Return the [x, y] coordinate for the center point of the cell that contains the specified text.  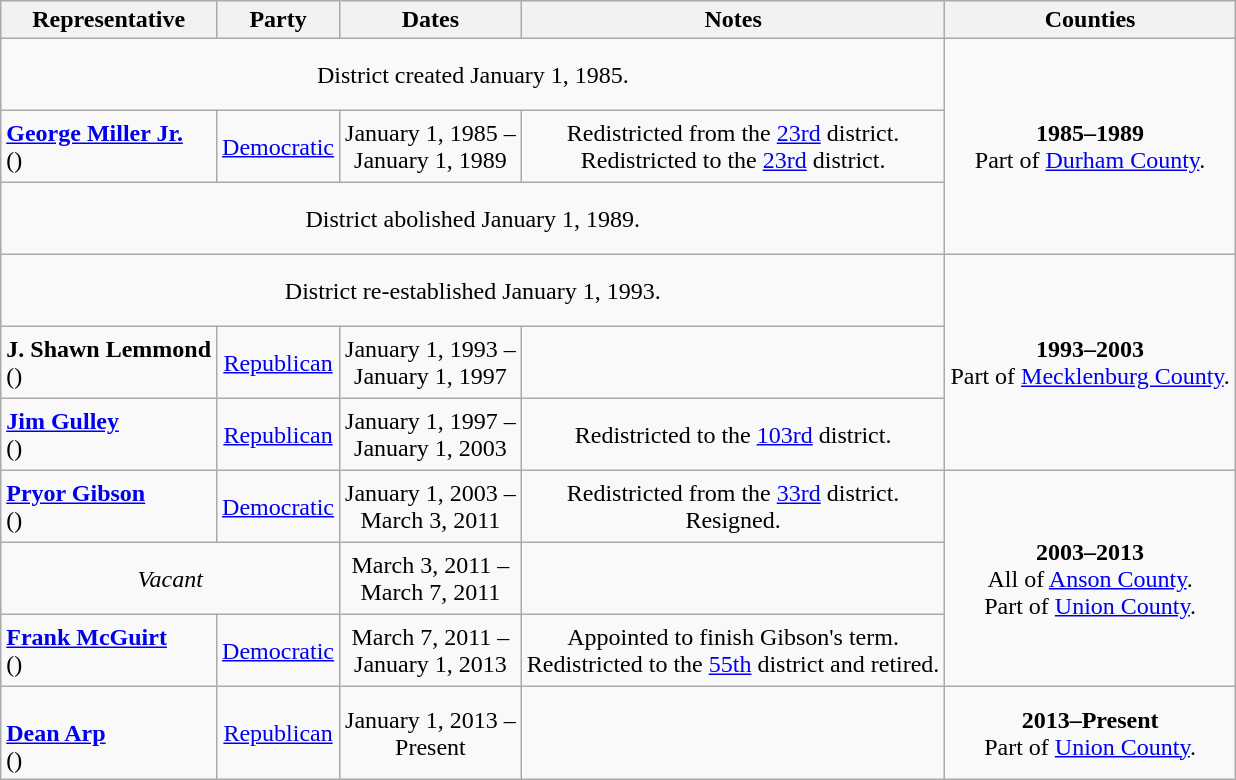
Frank McGuirt() [109, 651]
March 7, 2011 – January 1, 2013 [431, 651]
Redistricted from the 23rd district. Redistricted to the 23rd district. [733, 147]
Pryor Gibson() [109, 507]
1993–2003 Part of Mecklenburg County. [1090, 363]
District re-established January 1, 1993. [473, 291]
Dean Arp() [109, 733]
Counties [1090, 20]
George Miller Jr.() [109, 147]
2013–Present Part of Union County. [1090, 733]
Redistricted to the 103rd district. [733, 435]
Redistricted from the 33rd district. Resigned. [733, 507]
January 1, 2013 – Present [431, 733]
Dates [431, 20]
Notes [733, 20]
March 3, 2011 – March 7, 2011 [431, 579]
1985–1989 Part of Durham County. [1090, 147]
Appointed to finish Gibson's term. Redistricted to the 55th district and retired. [733, 651]
January 1, 1993 – January 1, 1997 [431, 363]
J. Shawn Lemmond() [109, 363]
Vacant [170, 579]
January 1, 2003 – March 3, 2011 [431, 507]
January 1, 1985 – January 1, 1989 [431, 147]
January 1, 1997 – January 1, 2003 [431, 435]
District abolished January 1, 1989. [473, 219]
Jim Gulley() [109, 435]
Representative [109, 20]
Party [278, 20]
2003–2013 All of Anson County. Part of Union County. [1090, 579]
District created January 1, 1985. [473, 75]
